Return the (X, Y) coordinate for the center point of the cell that contains the specified text.  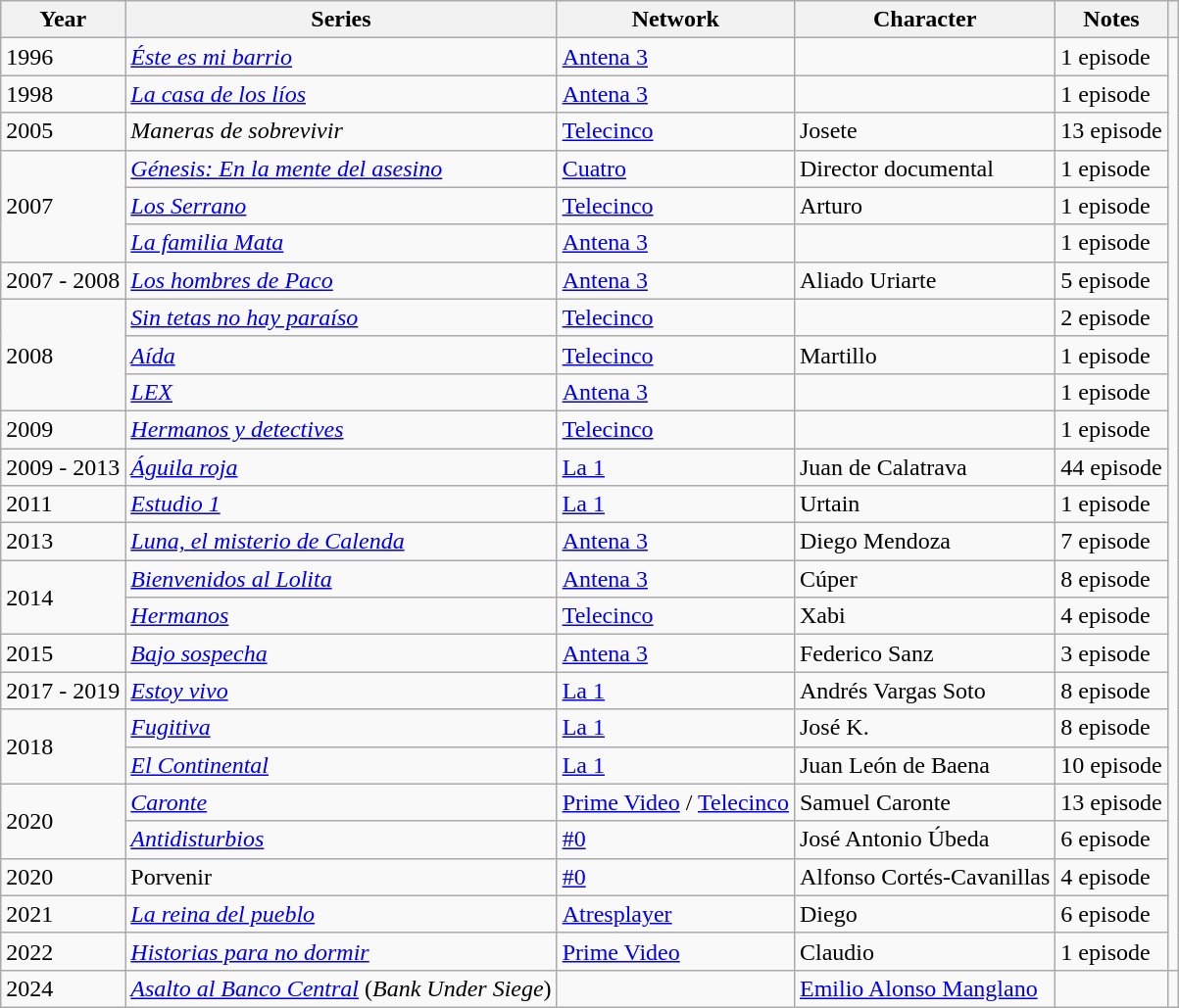
Prime Video / Telecinco (675, 802)
Xabi (924, 616)
3 episode (1111, 653)
Notes (1111, 20)
José K. (924, 728)
Éste es mi barrio (341, 57)
Josete (924, 131)
Character (924, 20)
Diego Mendoza (924, 542)
La reina del pueblo (341, 914)
Estudio 1 (341, 504)
2022 (63, 951)
44 episode (1111, 467)
Caronte (341, 802)
Porvenir (341, 877)
Cuatro (675, 168)
2011 (63, 504)
Juan de Calatrava (924, 467)
Génesis: En la mente del asesino (341, 168)
Network (675, 20)
2008 (63, 355)
Los hombres de Paco (341, 280)
2013 (63, 542)
Luna, el misterio de Calenda (341, 542)
10 episode (1111, 765)
Bienvenidos al Lolita (341, 579)
Claudio (924, 951)
Asalto al Banco Central (Bank Under Siege) (341, 988)
Hermanos (341, 616)
Águila roja (341, 467)
2015 (63, 653)
1996 (63, 57)
Andrés Vargas Soto (924, 691)
Alfonso Cortés-Cavanillas (924, 877)
2007 - 2008 (63, 280)
Director documental (924, 168)
Aliado Uriarte (924, 280)
2014 (63, 598)
LEX (341, 392)
Atresplayer (675, 914)
Federico Sanz (924, 653)
El Continental (341, 765)
Prime Video (675, 951)
Bajo sospecha (341, 653)
Samuel Caronte (924, 802)
2024 (63, 988)
Juan León de Baena (924, 765)
Urtain (924, 504)
7 episode (1111, 542)
Cúper (924, 579)
2 episode (1111, 317)
2009 - 2013 (63, 467)
5 episode (1111, 280)
La casa de los líos (341, 94)
Estoy vivo (341, 691)
Year (63, 20)
Maneras de sobrevivir (341, 131)
Sin tetas no hay paraíso (341, 317)
2007 (63, 206)
Los Serrano (341, 206)
Arturo (924, 206)
2021 (63, 914)
1998 (63, 94)
Hermanos y detectives (341, 429)
Aída (341, 355)
La familia Mata (341, 243)
2005 (63, 131)
2017 - 2019 (63, 691)
2018 (63, 746)
Fugitiva (341, 728)
Emilio Alonso Manglano (924, 988)
Diego (924, 914)
2009 (63, 429)
Historias para no dormir (341, 951)
Martillo (924, 355)
Antidisturbios (341, 840)
Series (341, 20)
José Antonio Úbeda (924, 840)
